Identify which cell holds the provided text, then report its (x, y) central coordinate. 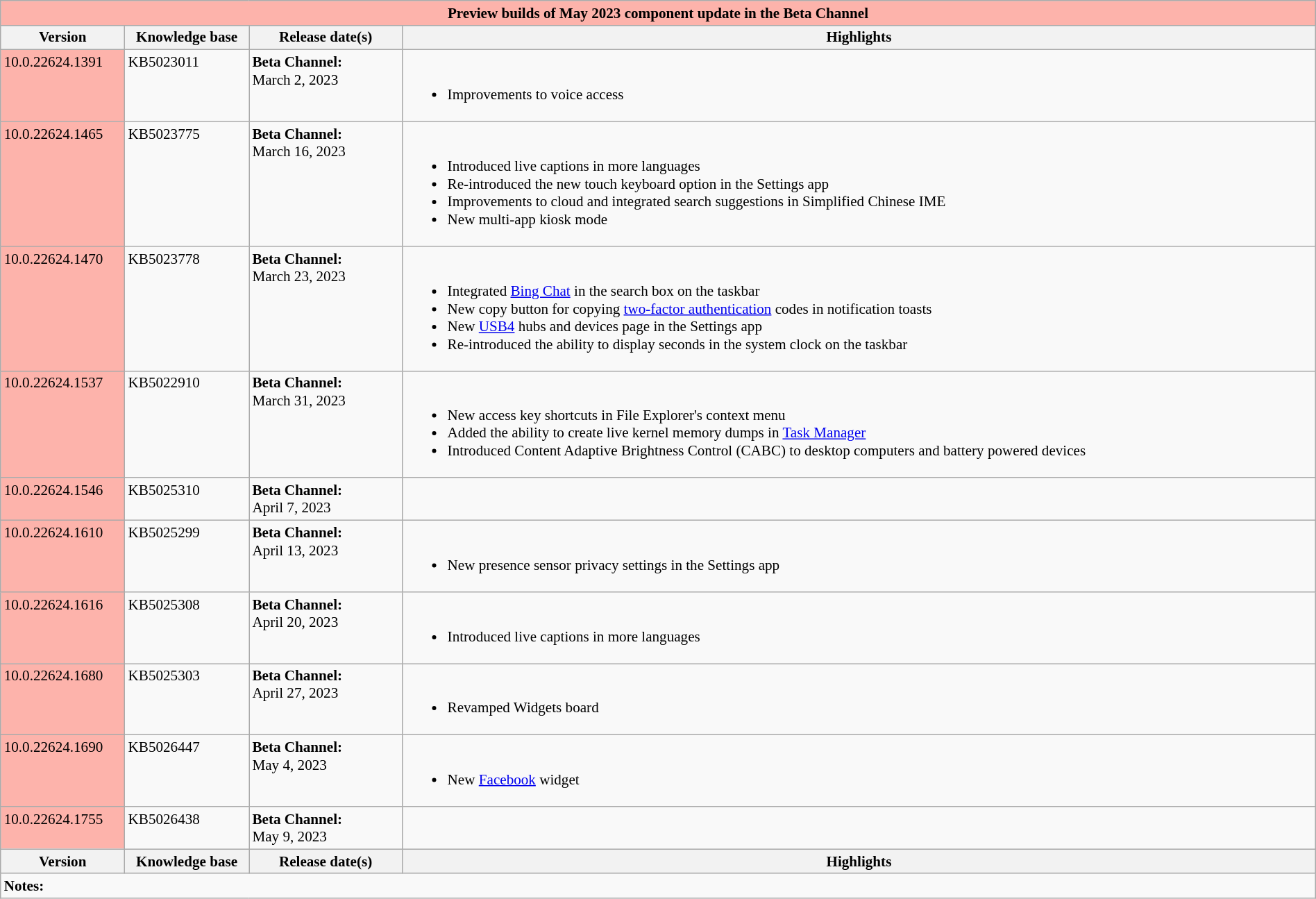
Preview builds of May 2023 component update in the Beta Channel (658, 12)
Beta Channel:April 7, 2023 (325, 498)
KB5025303 (187, 700)
10.0.22624.1680 (62, 700)
Beta Channel:April 27, 2023 (325, 700)
KB5025310 (187, 498)
KB5026447 (187, 771)
Notes: (658, 886)
KB5025308 (187, 628)
10.0.22624.1537 (62, 424)
New presence sensor privacy settings in the Settings app (859, 555)
Beta Channel:May 9, 2023 (325, 827)
10.0.22624.1470 (62, 309)
Beta Channel:March 31, 2023 (325, 424)
Introduced live captions in more languages (859, 628)
KB5023775 (187, 184)
10.0.22624.1610 (62, 555)
10.0.22624.1690 (62, 771)
10.0.22624.1391 (62, 86)
KB5025299 (187, 555)
KB5023778 (187, 309)
Beta Channel:May 4, 2023 (325, 771)
KB5023011 (187, 86)
Revamped Widgets board (859, 700)
KB5022910 (187, 424)
10.0.22624.1616 (62, 628)
10.0.22624.1546 (62, 498)
Beta Channel:March 23, 2023 (325, 309)
Improvements to voice access (859, 86)
Beta Channel:March 2, 2023 (325, 86)
10.0.22624.1465 (62, 184)
Beta Channel:April 13, 2023 (325, 555)
Beta Channel:April 20, 2023 (325, 628)
KB5026438 (187, 827)
10.0.22624.1755 (62, 827)
New Facebook widget (859, 771)
Beta Channel:March 16, 2023 (325, 184)
